Determine the (X, Y) coordinate at the center of the cell enclosing the given text.  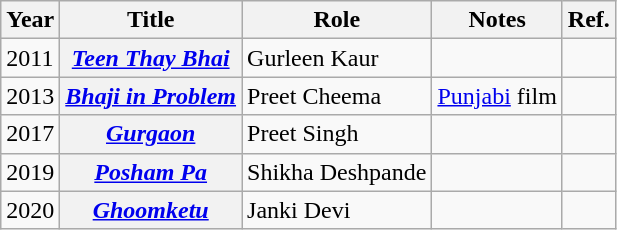
Notes (497, 20)
2011 (30, 58)
Gurgaon (151, 134)
Posham Pa (151, 172)
Preet Singh (337, 134)
Gurleen Kaur (337, 58)
Shikha Deshpande (337, 172)
Ref. (588, 20)
Punjabi film (497, 96)
Janki Devi (337, 210)
Ghoomketu (151, 210)
Role (337, 20)
Title (151, 20)
Teen Thay Bhai (151, 58)
Preet Cheema (337, 96)
2019 (30, 172)
Year (30, 20)
2013 (30, 96)
Bhaji in Problem (151, 96)
2017 (30, 134)
2020 (30, 210)
